Locate the cell with the specified text and output its (x, y) center coordinate. 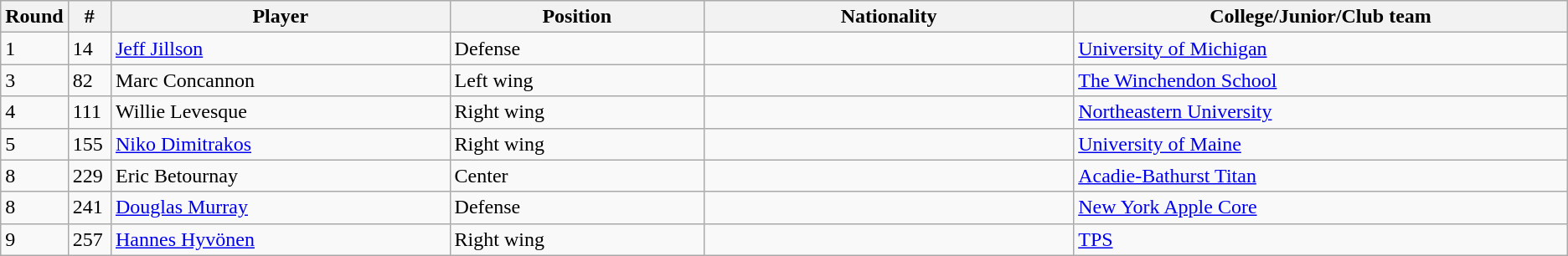
Player (280, 17)
82 (89, 80)
New York Apple Core (1321, 207)
3 (34, 80)
Eric Betournay (280, 176)
155 (89, 144)
College/Junior/Club team (1321, 17)
Position (576, 17)
Jeff Jillson (280, 49)
5 (34, 144)
Willie Levesque (280, 112)
Center (576, 176)
241 (89, 207)
Acadie-Bathurst Titan (1321, 176)
Douglas Murray (280, 207)
Niko Dimitrakos (280, 144)
229 (89, 176)
Round (34, 17)
Left wing (576, 80)
Northeastern University (1321, 112)
4 (34, 112)
Marc Concannon (280, 80)
The Winchendon School (1321, 80)
University of Maine (1321, 144)
Hannes Hyvönen (280, 239)
TPS (1321, 239)
University of Michigan (1321, 49)
1 (34, 49)
257 (89, 239)
14 (89, 49)
111 (89, 112)
# (89, 17)
9 (34, 239)
Nationality (890, 17)
